Return [x, y] of the center of cell containing provided text 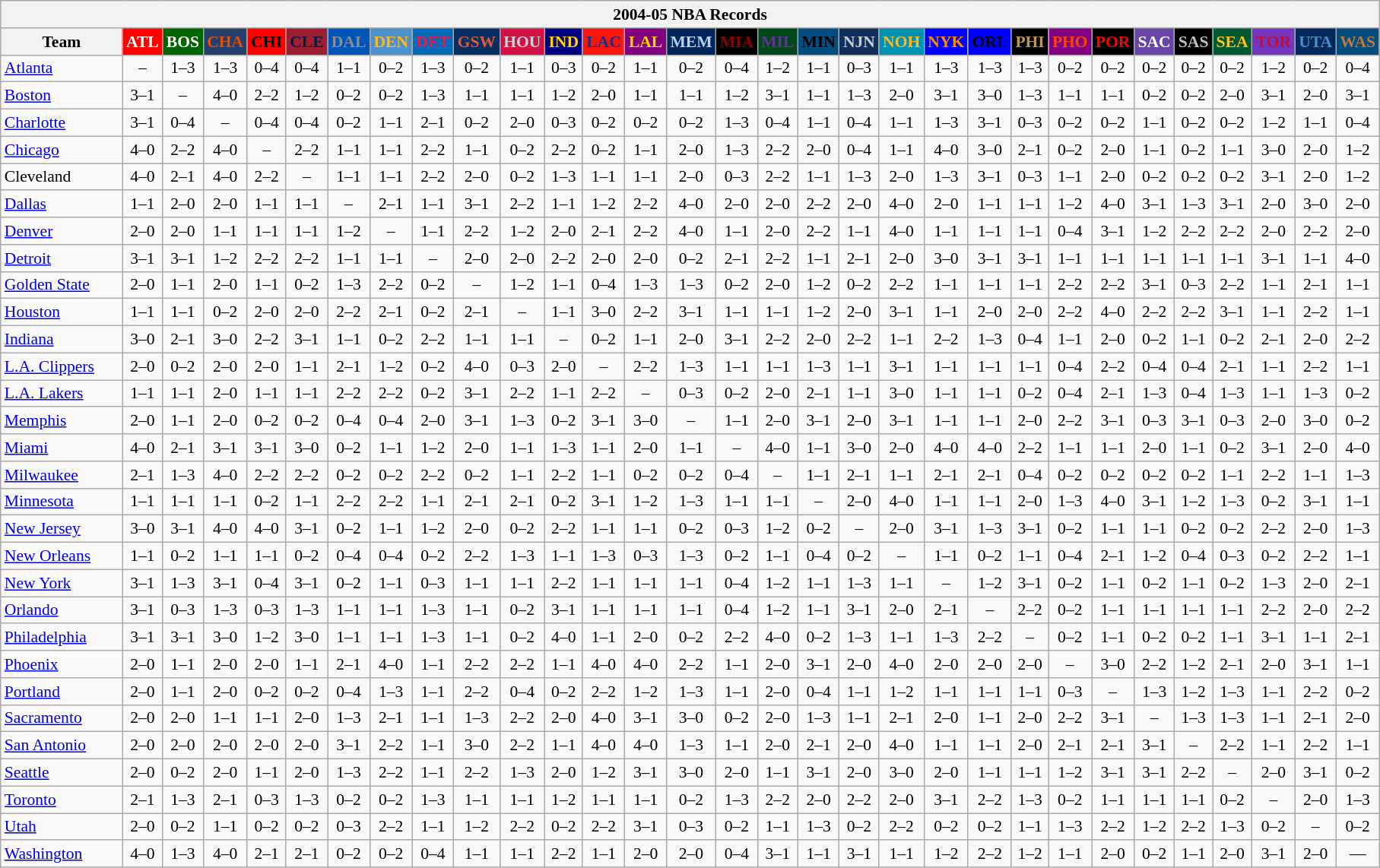
2004-05 NBA Records [690, 14]
Orlando [62, 610]
Utah [62, 827]
LAL [646, 42]
Memphis [62, 421]
LAC [604, 42]
San Antonio [62, 746]
HOU [522, 42]
NOH [902, 42]
Phoenix [62, 664]
PHI [1029, 42]
Washington [62, 854]
Team [62, 42]
New York [62, 583]
SAC [1154, 42]
MIL [777, 42]
L.A. Lakers [62, 394]
DAL [349, 42]
UTA [1315, 42]
Dallas [62, 204]
NJN [859, 42]
PHO [1071, 42]
Sacramento [62, 718]
ORL [990, 42]
Cleveland [62, 177]
New Jersey [62, 529]
— [1358, 854]
DEN [391, 42]
New Orleans [62, 556]
Minnesota [62, 502]
CHA [225, 42]
CHI [266, 42]
Detroit [62, 258]
SEA [1232, 42]
ATL [143, 42]
Chicago [62, 150]
Golden State [62, 285]
Milwaukee [62, 475]
MEM [690, 42]
Charlotte [62, 123]
Houston [62, 312]
BOS [182, 42]
Portland [62, 692]
IND [563, 42]
Toronto [62, 800]
NYK [946, 42]
POR [1113, 42]
CLE [307, 42]
MIN [818, 42]
GSW [477, 42]
Indiana [62, 340]
Miami [62, 448]
WAS [1358, 42]
Seattle [62, 773]
Philadelphia [62, 638]
MIA [737, 42]
Atlanta [62, 68]
SAS [1194, 42]
Boston [62, 96]
L.A. Clippers [62, 366]
TOR [1274, 42]
DET [433, 42]
Denver [62, 231]
